Capture the cell that displays the provided text and extract its [x, y] central coordinate. 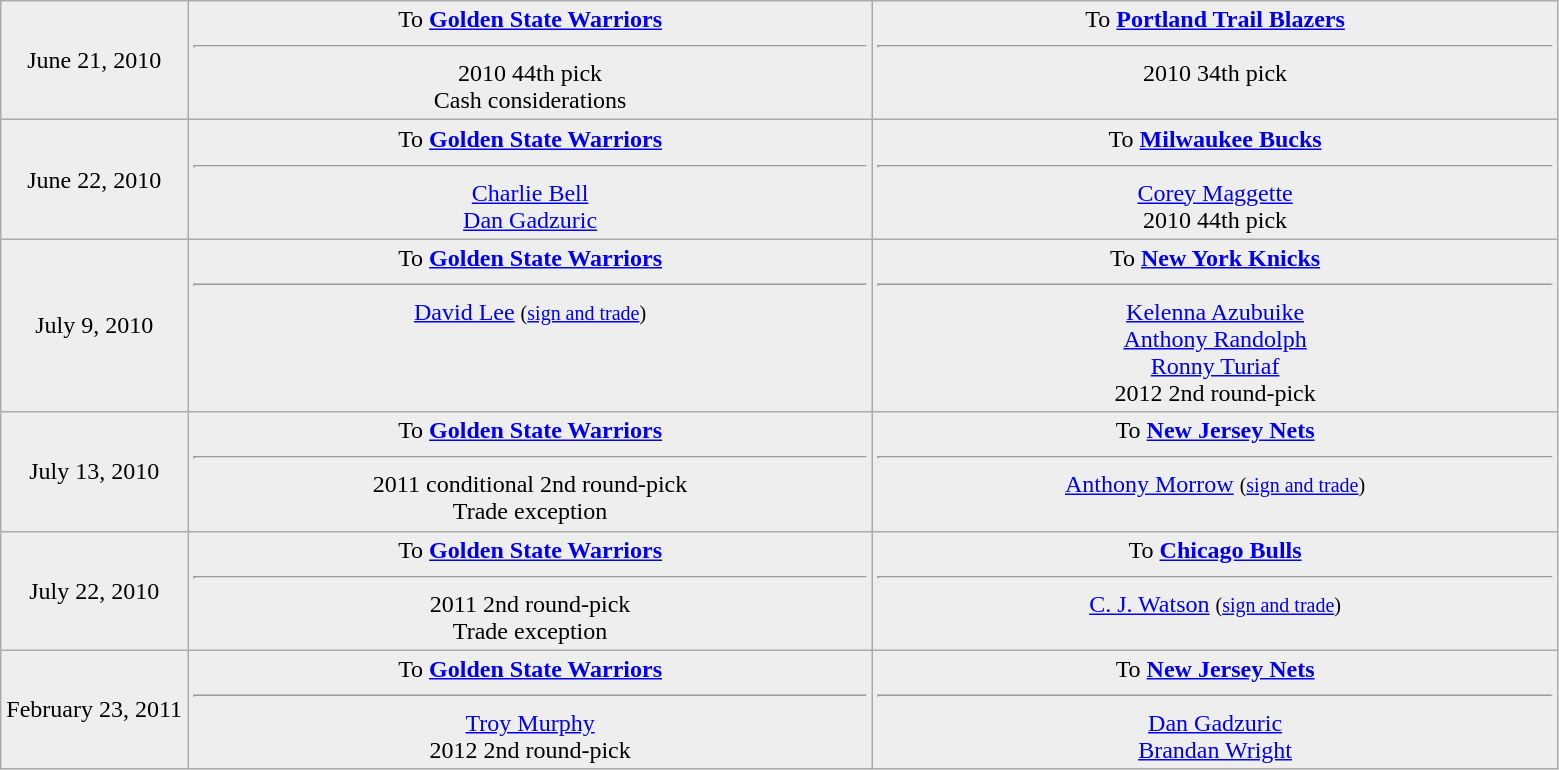
To Portland Trail Blazers2010 34th pick [1216, 60]
To Golden State WarriorsDavid Lee (sign and trade) [530, 326]
To Chicago BullsC. J. Watson (sign and trade) [1216, 590]
To Golden State WarriorsCharlie Bell Dan Gadzuric [530, 180]
June 21, 2010 [94, 60]
July 9, 2010 [94, 326]
To Golden State Warriors2011 conditional 2nd round-pick Trade exception [530, 472]
To Milwaukee BucksCorey Maggette2010 44th pick [1216, 180]
June 22, 2010 [94, 180]
July 13, 2010 [94, 472]
To Golden State Warriors2011 2nd round-pickTrade exception [530, 590]
To New York KnicksKelenna AzubuikeAnthony RandolphRonny Turiaf2012 2nd round-pick [1216, 326]
To Golden State Warriors2010 44th pick Cash considerations [530, 60]
July 22, 2010 [94, 590]
To Golden State WarriorsTroy Murphy 2012 2nd round-pick [530, 710]
To New Jersey NetsAnthony Morrow (sign and trade) [1216, 472]
To New Jersey NetsDan GadzuricBrandan Wright [1216, 710]
February 23, 2011 [94, 710]
